Return the [x, y] coordinate for the center point of the cell that contains the specified text.  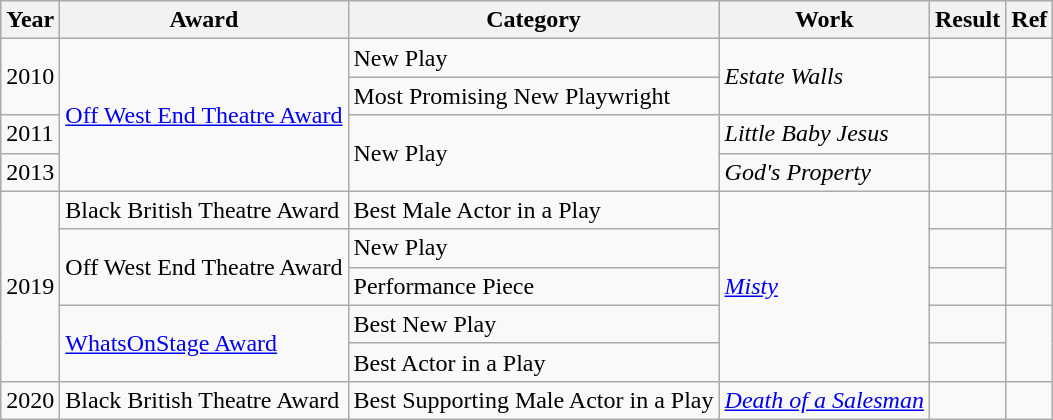
Year [30, 20]
Little Baby Jesus [824, 134]
Best Male Actor in a Play [534, 210]
WhatsOnStage Award [204, 343]
Ref [1030, 20]
God's Property [824, 172]
Award [204, 20]
Best Actor in a Play [534, 362]
Category [534, 20]
Performance Piece [534, 286]
Best Supporting Male Actor in a Play [534, 400]
Misty [824, 286]
Death of a Salesman [824, 400]
2020 [30, 400]
Best New Play [534, 324]
Estate Walls [824, 77]
2013 [30, 172]
Most Promising New Playwright [534, 96]
Result [967, 20]
2010 [30, 77]
2011 [30, 134]
Work [824, 20]
2019 [30, 286]
